Output the (X, Y) coordinate of the center of the cell containing the given text.  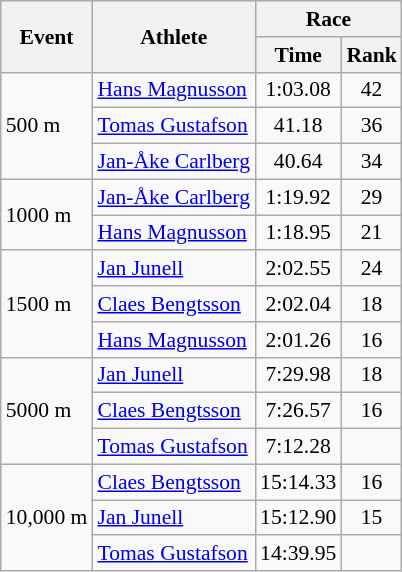
29 (372, 197)
15:12.90 (298, 518)
36 (372, 126)
2:02.04 (298, 304)
42 (372, 90)
1500 m (47, 304)
15 (372, 518)
5000 m (47, 410)
Athlete (174, 36)
1:03.08 (298, 90)
7:12.28 (298, 447)
500 m (47, 126)
Event (47, 36)
1000 m (47, 214)
Rank (372, 55)
10,000 m (47, 518)
14:39.95 (298, 554)
15:14.33 (298, 482)
1:18.95 (298, 233)
34 (372, 162)
40.64 (298, 162)
41.18 (298, 126)
21 (372, 233)
24 (372, 269)
2:02.55 (298, 269)
2:01.26 (298, 340)
1:19.92 (298, 197)
Race (328, 19)
Time (298, 55)
7:26.57 (298, 411)
7:29.98 (298, 375)
